Return the [x, y] coordinate for the center point of the cell that contains the specified text.  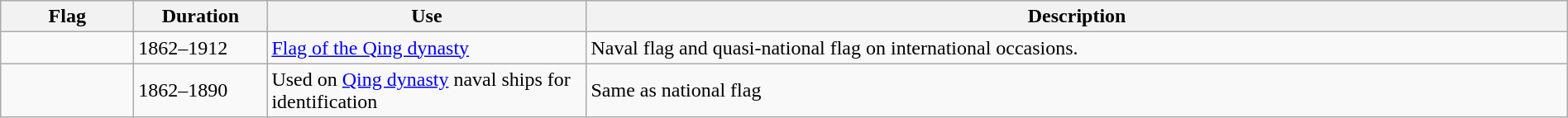
1862–1890 [200, 91]
Same as national flag [1077, 91]
Naval flag and quasi-national flag on international occasions. [1077, 48]
Duration [200, 17]
Use [427, 17]
Description [1077, 17]
Flag [68, 17]
Flag of the Qing dynasty [427, 48]
1862–1912 [200, 48]
Used on Qing dynasty naval ships for identification [427, 91]
